Find where the given text appears and provide that cell's center as (X, Y) coordinate. 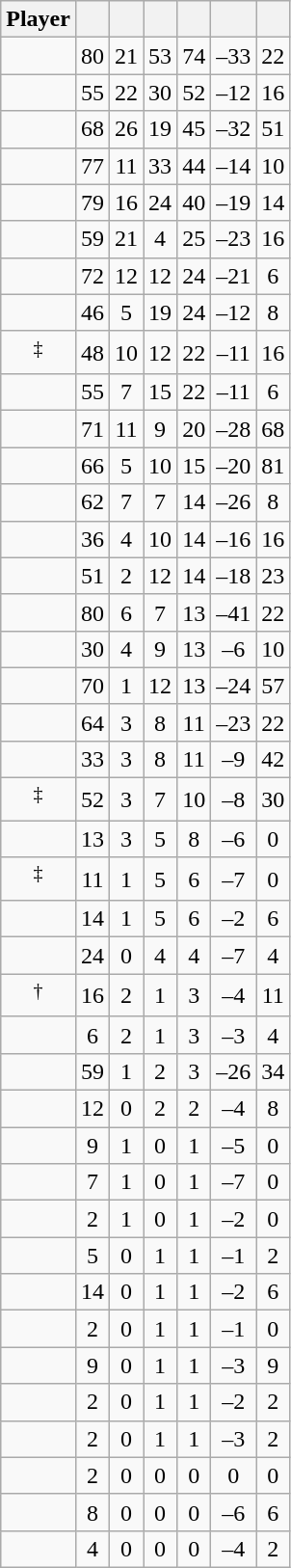
–9 (233, 759)
42 (274, 759)
62 (93, 502)
45 (195, 129)
77 (93, 166)
81 (274, 466)
–19 (233, 203)
23 (274, 576)
–18 (233, 576)
–16 (233, 539)
–24 (233, 686)
Player (39, 19)
–8 (233, 800)
–32 (233, 129)
26 (127, 129)
–14 (233, 166)
–28 (233, 429)
36 (93, 539)
–20 (233, 466)
25 (195, 239)
–21 (233, 276)
71 (93, 429)
74 (195, 56)
† (39, 995)
44 (195, 166)
72 (93, 276)
48 (93, 353)
40 (195, 203)
70 (93, 686)
–5 (233, 1146)
34 (274, 1071)
79 (93, 203)
53 (160, 56)
66 (93, 466)
46 (93, 312)
64 (93, 722)
–33 (233, 56)
57 (274, 686)
–41 (233, 612)
20 (195, 429)
